Detect which cell encompasses the target text, then output its (X, Y) center coordinate. 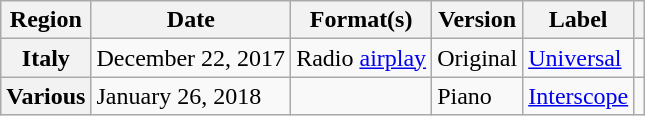
Various (46, 96)
Original (478, 58)
Interscope (578, 96)
Version (478, 20)
Italy (46, 58)
Region (46, 20)
January 26, 2018 (191, 96)
Radio airplay (362, 58)
Date (191, 20)
Label (578, 20)
Piano (478, 96)
Format(s) (362, 20)
Universal (578, 58)
December 22, 2017 (191, 58)
